Extract the (X, Y) coordinate from the center of the cell holding the provided text.  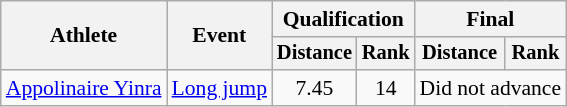
Qualification (343, 19)
Event (220, 36)
14 (386, 88)
Final (490, 19)
Long jump (220, 88)
Athlete (84, 36)
7.45 (314, 88)
Did not advance (490, 88)
Appolinaire Yinra (84, 88)
